Output the [x, y] coordinate of the center of the cell containing the given text.  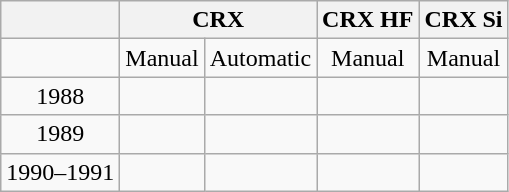
1990–1991 [60, 172]
CRX HF [368, 20]
1989 [60, 134]
1988 [60, 96]
CRX [218, 20]
CRX Si [464, 20]
Automatic [260, 58]
